Locate the cell with the specified text and output its (X, Y) center coordinate. 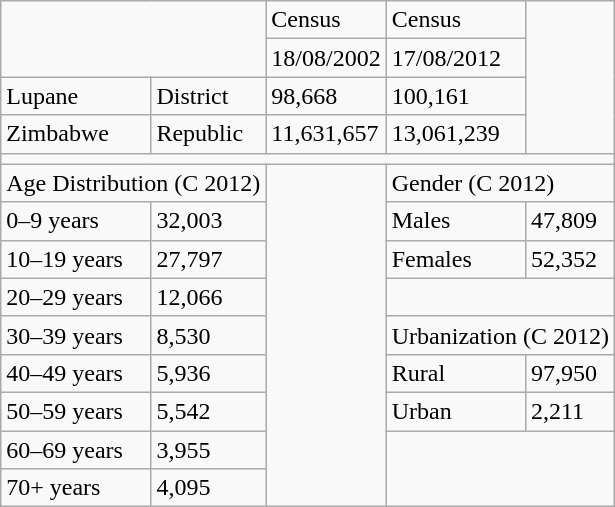
Republic (208, 134)
10–19 years (76, 259)
0–9 years (76, 221)
Gender (C 2012) (500, 183)
60–69 years (76, 449)
40–49 years (76, 373)
4,095 (208, 488)
Urban (456, 411)
Zimbabwe (76, 134)
5,542 (208, 411)
3,955 (208, 449)
Males (456, 221)
Females (456, 259)
2,211 (570, 411)
18/08/2002 (326, 58)
13,061,239 (456, 134)
100,161 (456, 96)
5,936 (208, 373)
Rural (456, 373)
District (208, 96)
8,530 (208, 335)
17/08/2012 (456, 58)
97,950 (570, 373)
70+ years (76, 488)
Age Distribution (C 2012) (134, 183)
Lupane (76, 96)
Urbanization (C 2012) (500, 335)
12,066 (208, 297)
50–59 years (76, 411)
32,003 (208, 221)
11,631,657 (326, 134)
30–39 years (76, 335)
52,352 (570, 259)
27,797 (208, 259)
20–29 years (76, 297)
98,668 (326, 96)
47,809 (570, 221)
